Determine the (X, Y) coordinate at the center of the cell enclosing the given text.  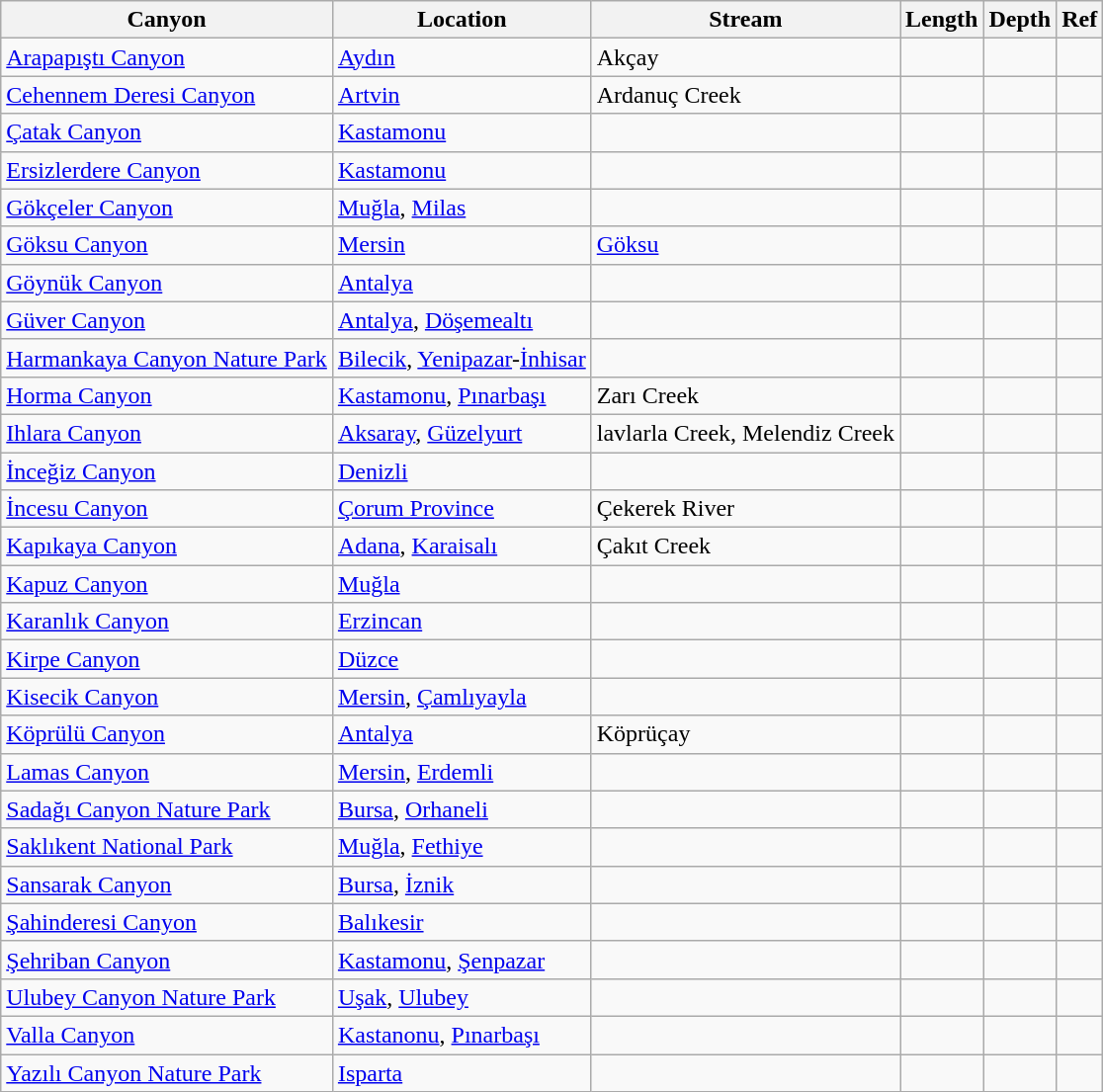
Aksaray, Güzelyurt (462, 433)
Horma Canyon (167, 395)
Göksu Canyon (167, 245)
Mersin (462, 245)
Mersin, Erdemli (462, 772)
Ardanuç Creek (745, 95)
Canyon (167, 20)
Kastamonu, Pınarbaşı (462, 395)
Göynük Canyon (167, 283)
Kapuz Canyon (167, 584)
Çekerek River (745, 509)
Köprülü Canyon (167, 734)
Antalya, Döşemealtı (462, 320)
Denizli (462, 471)
Lamas Canyon (167, 772)
Çorum Province (462, 509)
İncesu Canyon (167, 509)
Güver Canyon (167, 320)
Zarı Creek (745, 395)
Çakıt Creek (745, 546)
Stream (745, 20)
Saklıkent National Park (167, 847)
Şahinderesi Canyon (167, 922)
Bursa, Orhaneli (462, 809)
Location (462, 20)
Kisecik Canyon (167, 697)
Göksu (745, 245)
Bursa, İznik (462, 884)
Ulubey Canyon Nature Park (167, 997)
Kastanonu, Pınarbaşı (462, 1035)
Harmankaya Canyon Nature Park (167, 358)
Arapapıştı Canyon (167, 57)
Bilecik, Yenipazar-İnhisar (462, 358)
Adana, Karaisalı (462, 546)
Ihlara Canyon (167, 433)
Köprüçay (745, 734)
Ref (1079, 20)
Muğla, Milas (462, 208)
Erzincan (462, 622)
Kastamonu, Şenpazar (462, 960)
Muğla (462, 584)
Karanlık Canyon (167, 622)
Kapıkaya Canyon (167, 546)
Şehriban Canyon (167, 960)
Sadağı Canyon Nature Park (167, 809)
Cehennem Deresi Canyon (167, 95)
Muğla, Fethiye (462, 847)
Düzce (462, 659)
Isparta (462, 1072)
Artvin (462, 95)
Kirpe Canyon (167, 659)
Aydın (462, 57)
İnceğiz Canyon (167, 471)
Çatak Canyon (167, 132)
Balıkesir (462, 922)
Sansarak Canyon (167, 884)
Valla Canyon (167, 1035)
Akçay (745, 57)
Ersizlerdere Canyon (167, 170)
lavlarla Creek, Melendiz Creek (745, 433)
Gökçeler Canyon (167, 208)
Uşak, Ulubey (462, 997)
Yazılı Canyon Nature Park (167, 1072)
Depth (1020, 20)
Length (941, 20)
Mersin, Çamlıyayla (462, 697)
